Extract the [X, Y] coordinate from the center of the cell holding the provided text.  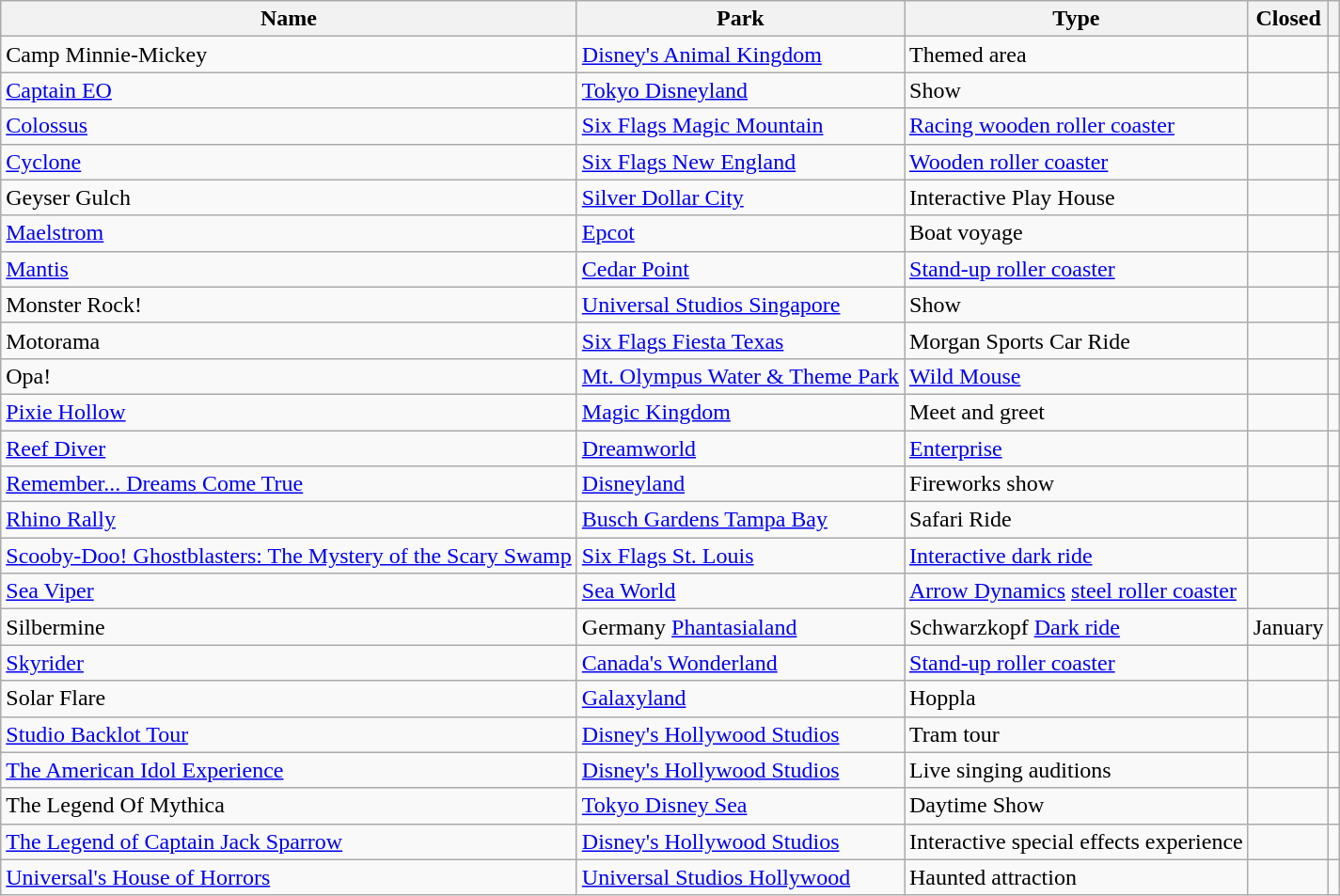
Interactive Play House [1077, 197]
Universal Studios Hollywood [740, 877]
Morgan Sports Car Ride [1077, 340]
Silbermine [290, 627]
Arrow Dynamics steel roller coaster [1077, 591]
Hoppla [1077, 699]
Six Flags Magic Mountain [740, 126]
Boat voyage [1077, 233]
The Legend Of Mythica [290, 806]
Live singing auditions [1077, 770]
Magic Kingdom [740, 412]
Wooden roller coaster [1077, 162]
Universal Studios Singapore [740, 305]
Camp Minnie-Mickey [290, 55]
Reef Diver [290, 448]
Six Flags Fiesta Texas [740, 340]
Disney's Animal Kingdom [740, 55]
Themed area [1077, 55]
Sea Viper [290, 591]
Cyclone [290, 162]
Galaxyland [740, 699]
Colossus [290, 126]
Mantis [290, 269]
Universal's House of Horrors [290, 877]
Tokyo Disney Sea [740, 806]
The Legend of Captain Jack Sparrow [290, 841]
The American Idol Experience [290, 770]
Germany Phantasialand [740, 627]
Solar Flare [290, 699]
Pixie Hollow [290, 412]
Closed [1288, 19]
Wild Mouse [1077, 376]
Captain EO [290, 90]
Mt. Olympus Water & Theme Park [740, 376]
Geyser Gulch [290, 197]
Scooby-Doo! Ghostblasters: The Mystery of the Scary Swamp [290, 556]
Interactive dark ride [1077, 556]
Tokyo Disneyland [740, 90]
Maelstrom [290, 233]
Haunted attraction [1077, 877]
Schwarzkopf Dark ride [1077, 627]
Silver Dollar City [740, 197]
Busch Gardens Tampa Bay [740, 520]
January [1288, 627]
Park [740, 19]
Remember... Dreams Come True [290, 484]
Dreamworld [740, 448]
Tram tour [1077, 734]
Enterprise [1077, 448]
Rhino Rally [290, 520]
Epcot [740, 233]
Six Flags St. Louis [740, 556]
Meet and greet [1077, 412]
Sea World [740, 591]
Six Flags New England [740, 162]
Type [1077, 19]
Studio Backlot Tour [290, 734]
Name [290, 19]
Motorama [290, 340]
Interactive special effects experience [1077, 841]
Monster Rock! [290, 305]
Skyrider [290, 663]
Safari Ride [1077, 520]
Opa! [290, 376]
Cedar Point [740, 269]
Fireworks show [1077, 484]
Racing wooden roller coaster [1077, 126]
Canada's Wonderland [740, 663]
Disneyland [740, 484]
Daytime Show [1077, 806]
